Return the [X, Y] coordinate for the center point of the cell that contains the specified text.  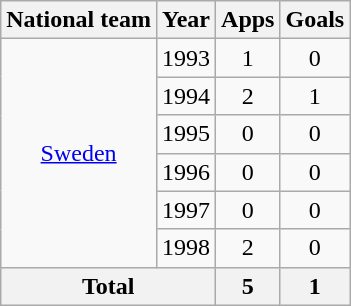
1996 [186, 172]
1994 [186, 96]
Total [108, 286]
Year [186, 20]
5 [248, 286]
1997 [186, 210]
National team [79, 20]
1995 [186, 134]
1993 [186, 58]
Sweden [79, 153]
1998 [186, 248]
Apps [248, 20]
Goals [315, 20]
